From the cell containing the given text, extract its center point as [x, y] coordinate. 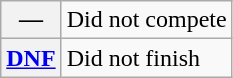
DNF [31, 58]
Did not finish [146, 58]
Did not compete [146, 20]
— [31, 20]
